Return (X, Y) of the center of cell containing provided text 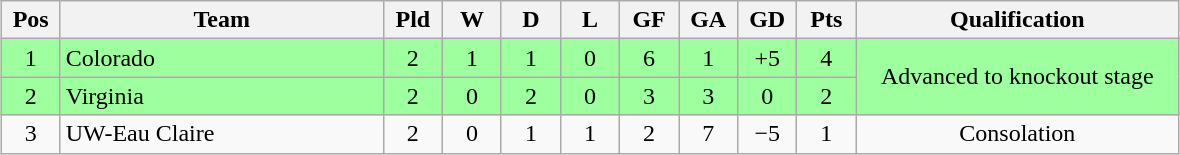
D (530, 20)
4 (826, 58)
Pos (30, 20)
Consolation (1018, 134)
Pld (412, 20)
Advanced to knockout stage (1018, 77)
−5 (768, 134)
UW-Eau Claire (222, 134)
GD (768, 20)
Virginia (222, 96)
7 (708, 134)
GF (650, 20)
Qualification (1018, 20)
GA (708, 20)
Pts (826, 20)
+5 (768, 58)
L (590, 20)
Colorado (222, 58)
Team (222, 20)
W (472, 20)
6 (650, 58)
